From the cell containing the given text, extract its center point as [x, y] coordinate. 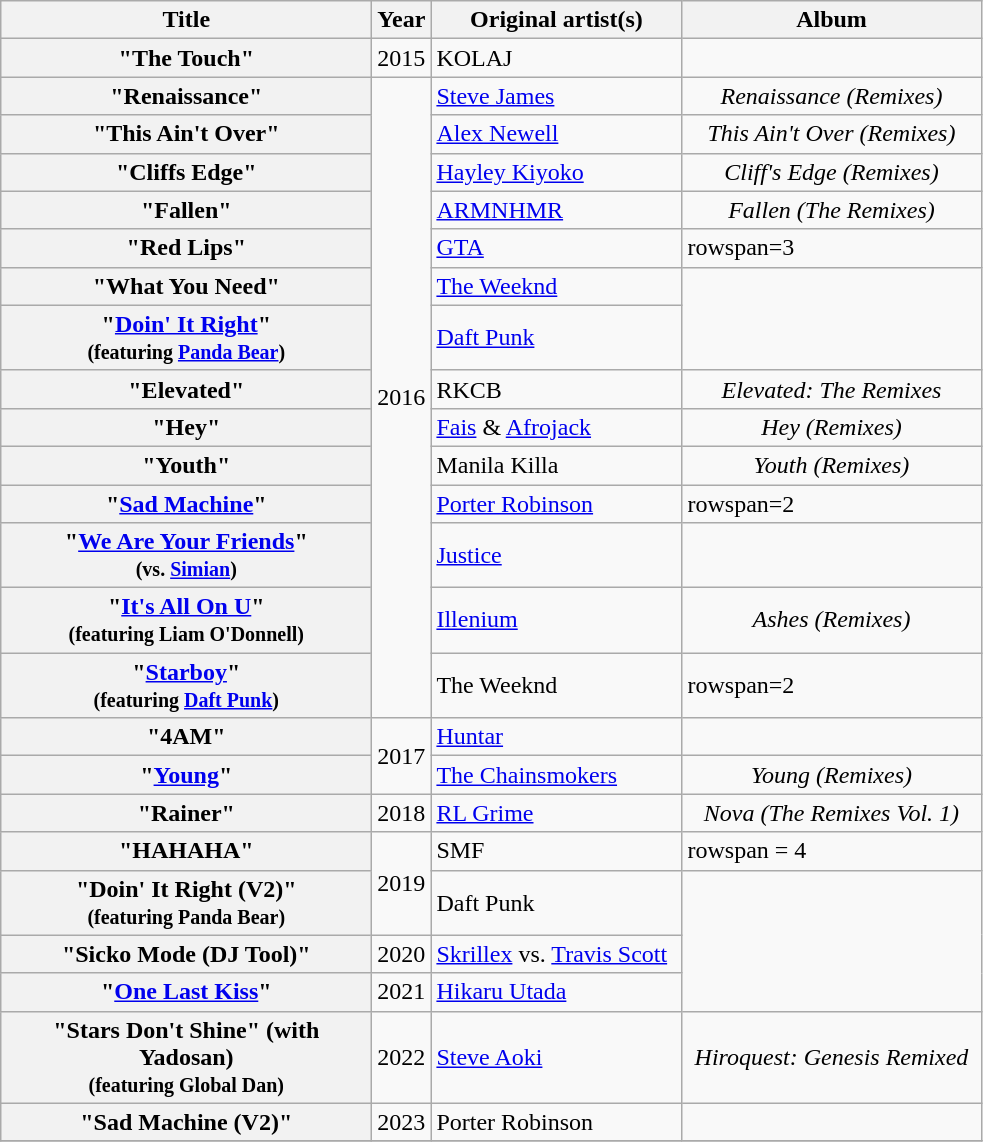
Steve Aoki [556, 1057]
2020 [402, 954]
Hikaru Utada [556, 992]
"Cliffs Edge" [186, 172]
"We Are Your Friends"(vs. Simian) [186, 556]
"It's All On U"(featuring Liam O'Donnell) [186, 620]
"Elevated" [186, 389]
2019 [402, 884]
Hayley Kiyoko [556, 172]
Youth (Remixes) [832, 465]
ARMNHMR [556, 210]
"What You Need" [186, 286]
2017 [402, 756]
Fallen (The Remixes) [832, 210]
Steve James [556, 96]
Album [832, 20]
2021 [402, 992]
"Stars Don't Shine" (with Yadosan)(featuring Global Dan) [186, 1057]
"Starboy"(featuring Daft Punk) [186, 686]
"One Last Kiss" [186, 992]
Renaissance (Remixes) [832, 96]
Nova (The Remixes Vol. 1) [832, 813]
"Doin' It Right"(featuring Panda Bear) [186, 338]
2015 [402, 58]
Original artist(s) [556, 20]
"Sad Machine" [186, 503]
KOLAJ [556, 58]
2016 [402, 398]
Huntar [556, 737]
"Red Lips" [186, 248]
Hiroquest: Genesis Remixed [832, 1057]
2022 [402, 1057]
Hey (Remixes) [832, 427]
2023 [402, 1122]
rowspan=3 [832, 248]
Justice [556, 556]
"Renaissance" [186, 96]
The Chainsmokers [556, 775]
Skrillex vs. Travis Scott [556, 954]
"Sicko Mode (DJ Tool)" [186, 954]
Manila Killa [556, 465]
Elevated: The Remixes [832, 389]
"Fallen" [186, 210]
"Rainer" [186, 813]
"HAHAHA" [186, 851]
Cliff's Edge (Remixes) [832, 172]
rowspan = 4 [832, 851]
Title [186, 20]
Year [402, 20]
2018 [402, 813]
Young (Remixes) [832, 775]
"Young" [186, 775]
Alex Newell [556, 134]
"Hey" [186, 427]
Fais & Afrojack [556, 427]
SMF [556, 851]
"Doin' It Right (V2)"(featuring Panda Bear) [186, 902]
"Sad Machine (V2)" [186, 1122]
Ashes (Remixes) [832, 620]
"The Touch" [186, 58]
RKCB [556, 389]
GTA [556, 248]
"4AM" [186, 737]
This Ain't Over (Remixes) [832, 134]
Illenium [556, 620]
"Youth" [186, 465]
RL Grime [556, 813]
"This Ain't Over" [186, 134]
